For the text-containing cell, return its midpoint in [x, y] coordinate format. 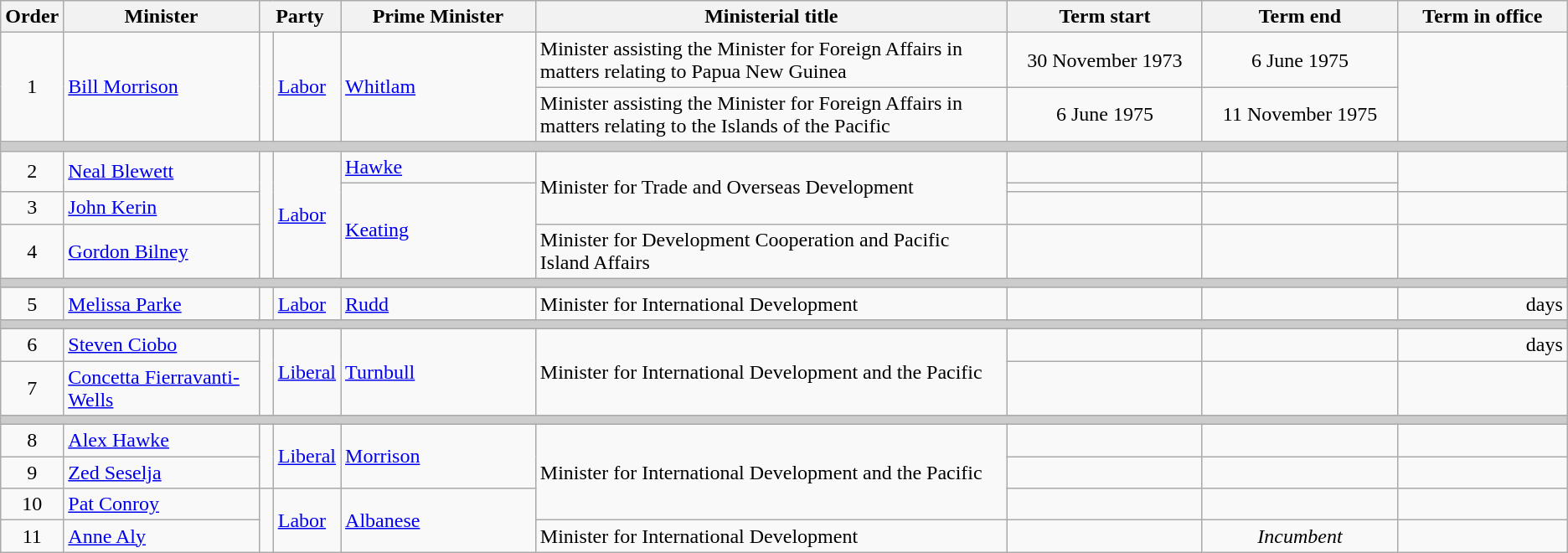
Pat Conroy [161, 504]
Minister for Trade and Overseas Development [771, 188]
5 [32, 303]
Incumbent [1300, 536]
2 [32, 171]
3 [32, 208]
Term start [1104, 17]
10 [32, 504]
Neal Blewett [161, 171]
Whitlam [439, 87]
11 [32, 536]
Minister assisting the Minister for Foreign Affairs in matters relating to Papua New Guinea [771, 60]
Term end [1300, 17]
Minister for Development Cooperation and Pacific Island Affairs [771, 251]
Anne Aly [161, 536]
Prime Minister [439, 17]
30 November 1973 [1104, 60]
6 [32, 344]
Term in office [1483, 17]
Party [300, 17]
7 [32, 387]
4 [32, 251]
11 November 1975 [1300, 114]
Hawke [439, 167]
Keating [439, 230]
Minister [161, 17]
Albanese [439, 520]
Concetta Fierravanti-Wells [161, 387]
1 [32, 87]
Order [32, 17]
Gordon Bilney [161, 251]
9 [32, 473]
Melissa Parke [161, 303]
Rudd [439, 303]
Steven Ciobo [161, 344]
Minister assisting the Minister for Foreign Affairs in matters relating to the Islands of the Pacific [771, 114]
Morrison [439, 457]
Zed Seselja [161, 473]
8 [32, 441]
Turnbull [439, 372]
Alex Hawke [161, 441]
Ministerial title [771, 17]
Bill Morrison [161, 87]
John Kerin [161, 208]
